Locate the cell with the specified text and output its (x, y) center coordinate. 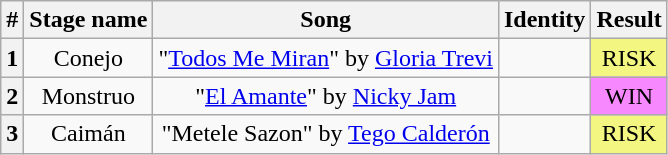
"Metele Sazon" by Tego Calderón (326, 134)
2 (12, 96)
WIN (629, 96)
Monstruo (88, 96)
Result (629, 20)
"Todos Me Miran" by Gloria Trevi (326, 58)
Conejo (88, 58)
Song (326, 20)
Stage name (88, 20)
Identity (544, 20)
1 (12, 58)
"El Amante" by Nicky Jam (326, 96)
3 (12, 134)
Caimán (88, 134)
# (12, 20)
